Determine the [X, Y] coordinate at the center of the cell enclosing the given text.  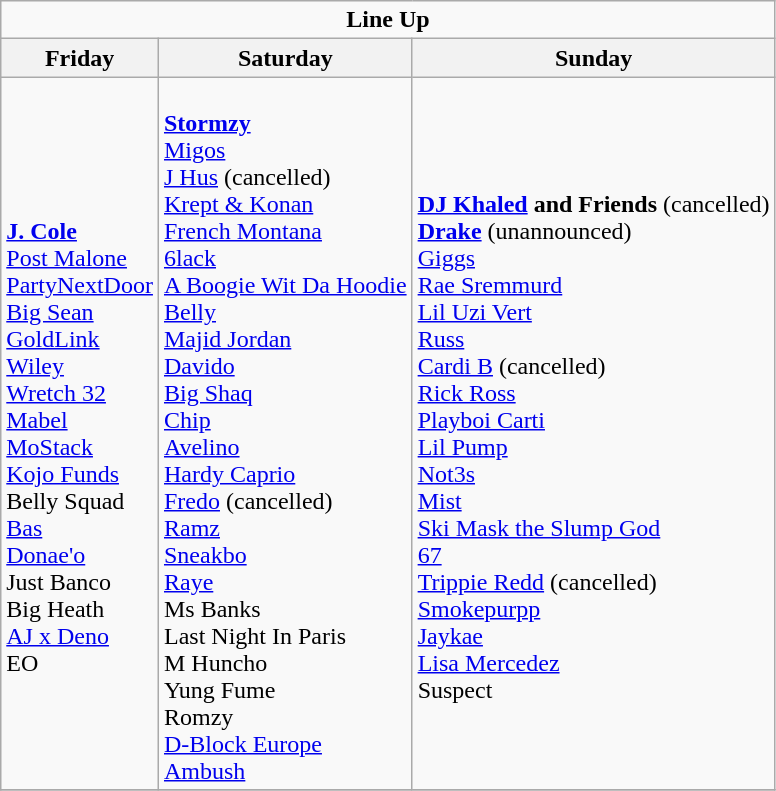
Friday [80, 58]
Sunday [594, 58]
Line Up [388, 20]
Saturday [285, 58]
